From the cell containing the given text, extract its center point as (X, Y) coordinate. 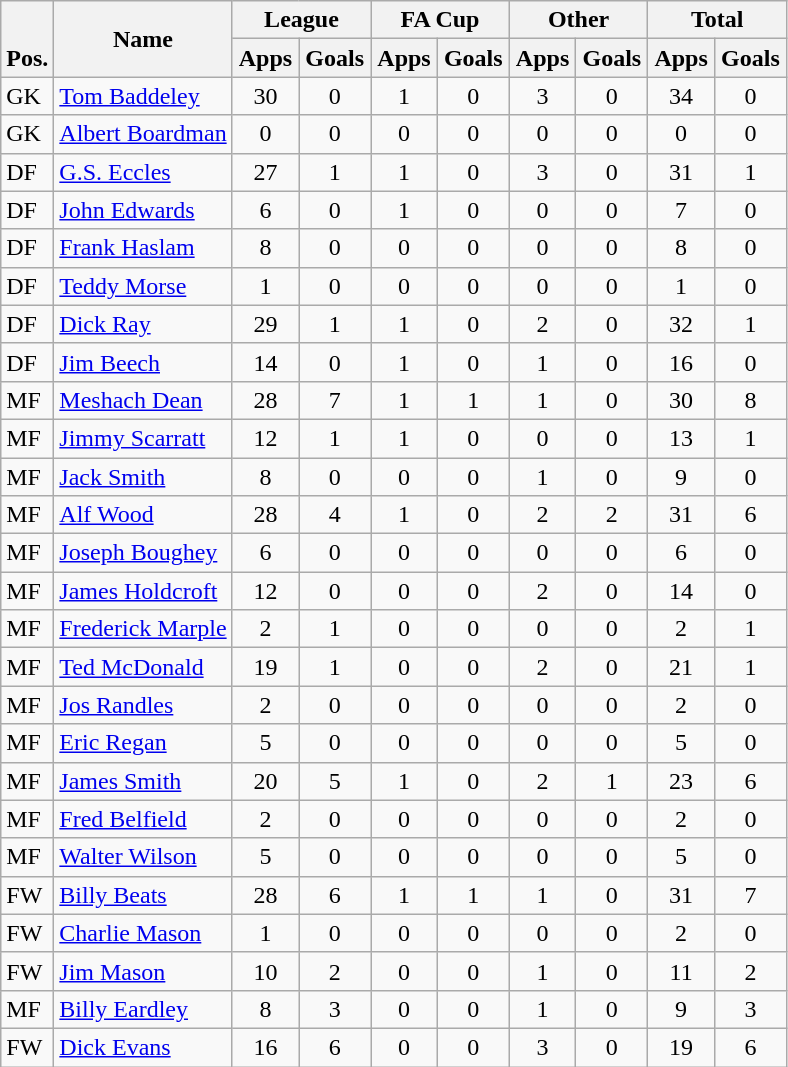
Fred Belfield (143, 819)
Ted McDonald (143, 667)
21 (682, 667)
Billy Beats (143, 895)
Walter Wilson (143, 857)
Name (143, 39)
Teddy Morse (143, 286)
4 (335, 515)
Frederick Marple (143, 629)
10 (266, 971)
Jack Smith (143, 477)
League (302, 20)
11 (682, 971)
James Smith (143, 781)
29 (266, 324)
Eric Regan (143, 743)
Dick Evans (143, 1047)
13 (682, 438)
G.S. Eccles (143, 172)
John Edwards (143, 210)
FA Cup (440, 20)
34 (682, 96)
Albert Boardman (143, 134)
Meshach Dean (143, 400)
Frank Haslam (143, 248)
32 (682, 324)
Other (578, 20)
Jimmy Scarratt (143, 438)
23 (682, 781)
20 (266, 781)
Alf Wood (143, 515)
Charlie Mason (143, 933)
James Holdcroft (143, 591)
27 (266, 172)
Pos. (28, 39)
Tom Baddeley (143, 96)
Total (718, 20)
Joseph Boughey (143, 553)
Jim Mason (143, 971)
Jos Randles (143, 705)
Dick Ray (143, 324)
Jim Beech (143, 362)
Billy Eardley (143, 1009)
